Locate the cell with the specified text and output its (X, Y) center coordinate. 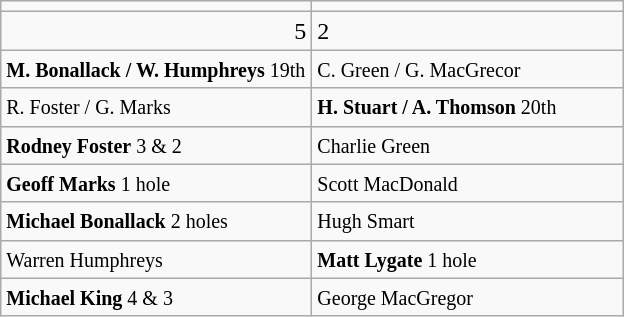
Michael Bonallack 2 holes (156, 221)
2 (468, 31)
Michael King 4 & 3 (156, 297)
H. Stuart / A. Thomson 20th (468, 107)
R. Foster / G. Marks (156, 107)
C. Green / G. MacGrecor (468, 69)
George MacGregor (468, 297)
Scott MacDonald (468, 183)
Warren Humphreys (156, 259)
M. Bonallack / W. Humphreys 19th (156, 69)
Rodney Foster 3 & 2 (156, 145)
Hugh Smart (468, 221)
Geoff Marks 1 hole (156, 183)
Charlie Green (468, 145)
Matt Lygate 1 hole (468, 259)
5 (156, 31)
